Return the [x, y] coordinate for the center point of the cell that contains the specified text.  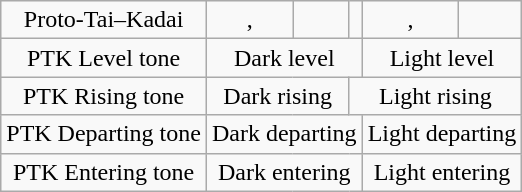
Light level [442, 58]
Light entering [442, 172]
Dark rising [277, 96]
PTK Level tone [104, 58]
Proto-Tai–Kadai [104, 20]
Light departing [442, 134]
Light rising [436, 96]
PTK Rising tone [104, 96]
PTK Entering tone [104, 172]
PTK Departing tone [104, 134]
Dark level [284, 58]
Dark entering [284, 172]
Dark departing [284, 134]
